Search for the cell housing the specified text and yield its [x, y] center coordinate. 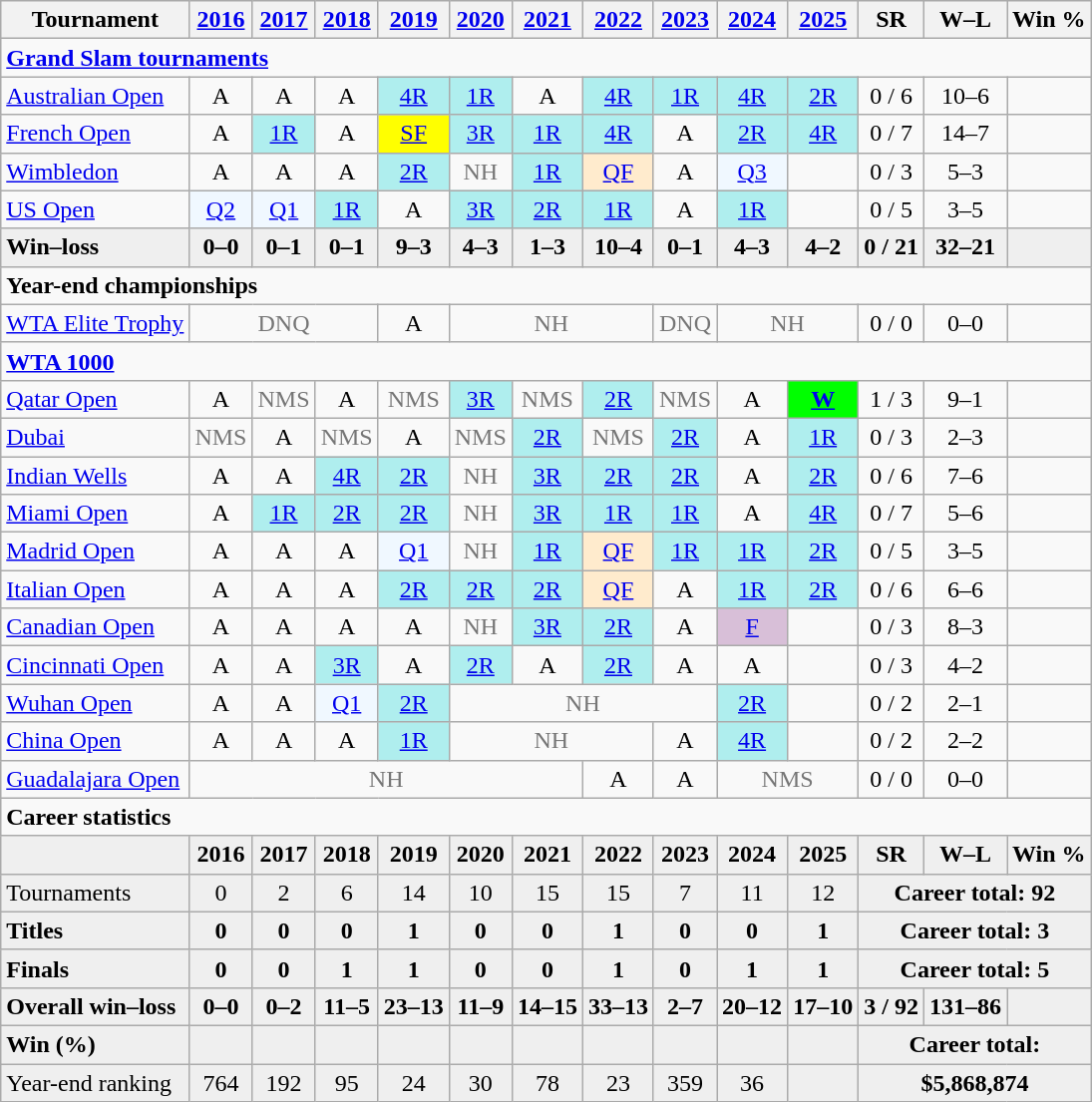
$5,868,874 [975, 1082]
359 [684, 1082]
0–2 [283, 1006]
10–6 [965, 96]
192 [283, 1082]
11 [752, 893]
2 [283, 893]
23–13 [413, 1006]
7–6 [965, 476]
10 [481, 893]
14–7 [965, 134]
Year-end ranking [96, 1082]
Qatar Open [96, 399]
Dubai [96, 437]
SF [413, 134]
14 [413, 893]
17–10 [824, 1006]
Wuhan Open [96, 703]
French Open [96, 134]
11–5 [347, 1006]
2–1 [965, 703]
Tournaments [96, 893]
Guadalajara Open [96, 779]
Career statistics [546, 817]
3 / 92 [892, 1006]
9–1 [965, 399]
Q3 [752, 172]
WTA Elite Trophy [96, 323]
20–12 [752, 1006]
11–9 [481, 1006]
14–15 [546, 1006]
Miami Open [96, 514]
Overall win–loss [96, 1006]
5–6 [965, 514]
2–3 [965, 437]
Win–loss [96, 247]
23 [618, 1082]
Indian Wells [96, 476]
Grand Slam tournaments [546, 58]
Win (%) [96, 1044]
Year-end championships [546, 285]
Q2 [221, 209]
W [824, 399]
F [752, 627]
33–13 [618, 1006]
32–21 [965, 247]
6–6 [965, 589]
131–86 [965, 1006]
Australian Open [96, 96]
95 [347, 1082]
Italian Open [96, 589]
Career total: 3 [975, 930]
2–7 [684, 1006]
Career total: 5 [975, 968]
WTA 1000 [546, 361]
Tournament [96, 20]
10–4 [618, 247]
9–3 [413, 247]
8–3 [965, 627]
1 / 3 [892, 399]
24 [413, 1082]
Madrid Open [96, 551]
0 / 21 [892, 247]
US Open [96, 209]
1–3 [546, 247]
Career total: 92 [975, 893]
5–3 [965, 172]
Titles [96, 930]
30 [481, 1082]
12 [824, 893]
6 [347, 893]
Career total: [975, 1044]
2–2 [965, 741]
Canadian Open [96, 627]
7 [684, 893]
Finals [96, 968]
China Open [96, 741]
Wimbledon [96, 172]
36 [752, 1082]
Cincinnati Open [96, 665]
78 [546, 1082]
764 [221, 1082]
